Search for the cell housing the specified text and yield its [x, y] center coordinate. 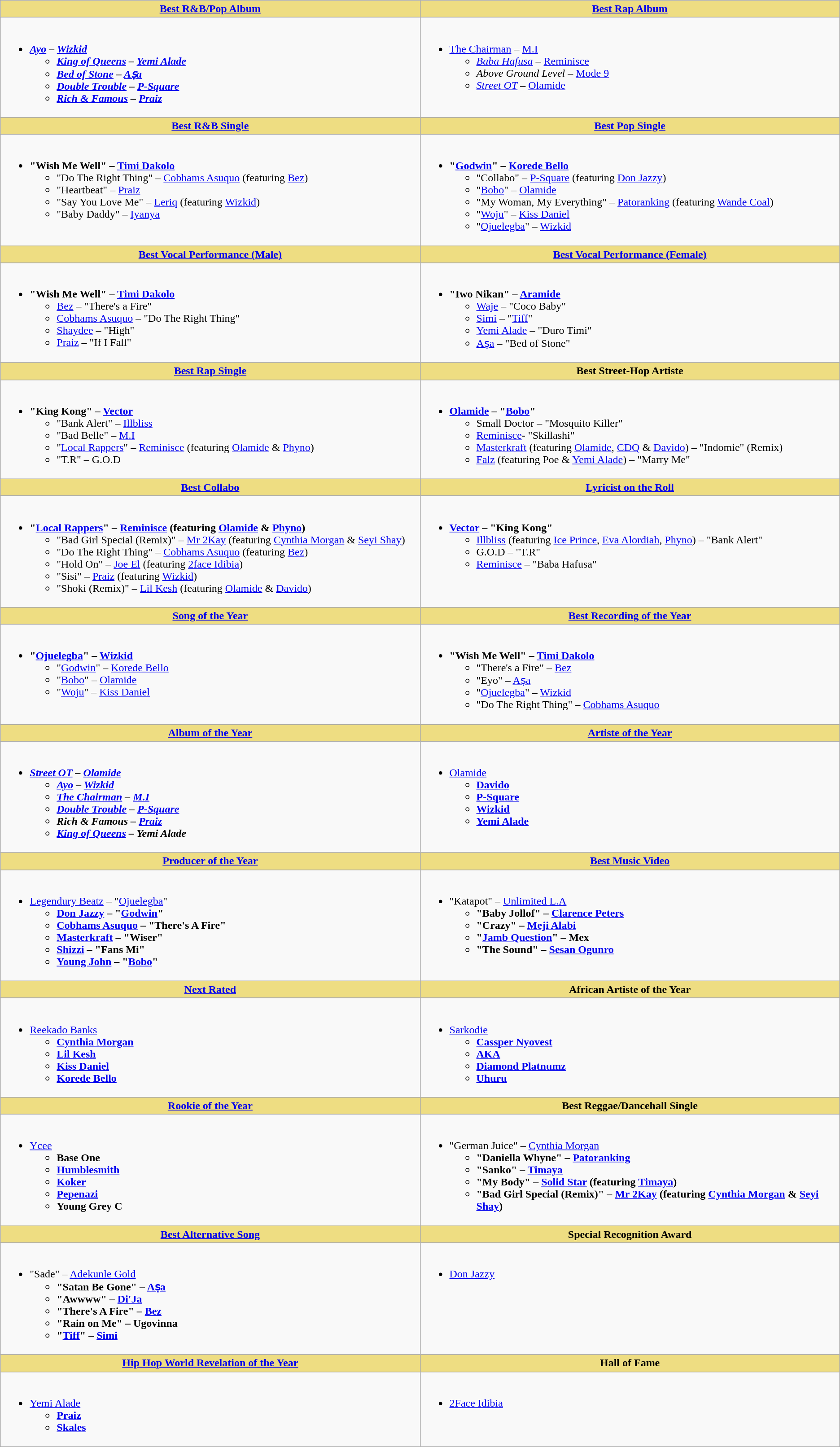
Song of the Year [210, 616]
Producer of the Year [210, 861]
"Sade" – Adekunle Gold"Satan Be Gone" – Aṣa"Awwww" – Di'Ja"There's A Fire" – Bez"Rain on Me" – Ugovinna"Tiff" – Simi [210, 1299]
Street OT – OlamideAyo – WizkidThe Chairman – M.IDouble Trouble – P-SquareRich & Famous – PraizKing of Queens – Yemi Alade [210, 797]
"Ojuelegba" – Wizkid"Godwin" – Korede Bello"Bobo" – Olamide"Woju" – Kiss Daniel [210, 674]
"Iwo Nikan" – AramideWaje – "Coco Baby"Simi – "Tiff"Yemi Alade – "Duro Timi"Aṣa – "Bed of Stone" [630, 313]
Sarkodie Cassper Nyovest AKA Diamond Platnumz Uhuru [630, 1047]
Vector – "King Kong"Illbliss (featuring Ice Prince, Eva Alordiah, Phyno) – "Bank Alert"G.O.D – "T.R"Reminisce – "Baba Hafusa" [630, 551]
Best Rap Album [630, 9]
Rookie of the Year [210, 1106]
Best Music Video [630, 861]
Yemi AladePraizSkales [210, 1409]
Hall of Fame [630, 1363]
Ayo – WizkidKing of Queens – Yemi AladeBed of Stone – AṣaDouble Trouble – P-SquareRich & Famous – Praiz [210, 67]
Album of the Year [210, 733]
"Katapot" – Unlimited L.A"Baby Jollof" – Clarence Peters"Crazy" – Meji Alabi"Jamb Question" – Mex"The Sound" – Sesan Ogunro [630, 925]
Best Vocal Performance (Female) [630, 254]
Best Reggae/Dancehall Single [630, 1106]
Best Recording of the Year [630, 616]
Next Rated [210, 989]
Best Rap Single [210, 371]
Reekado BanksCynthia MorganLil KeshKiss DanielKorede Bello [210, 1047]
The Chairman – M.IBaba Hafusa – ReminisceAbove Ground Level – Mode 9Street OT – Olamide [630, 67]
Best R&B Single [210, 126]
Best Street-Hop Artiste [630, 371]
Hip Hop World Revelation of the Year [210, 1363]
2Face Idibia [630, 1409]
Best Pop Single [630, 126]
OlamideDavidoP-SquareWizkidYemi Alade [630, 797]
Artiste of the Year [630, 733]
Lyricist on the Roll [630, 487]
Best R&B/Pop Album [210, 9]
Don Jazzy [630, 1299]
"Wish Me Well" – Timi DakoloBez – "There's a Fire"Cobhams Asuquo – "Do The Right Thing"Shaydee – "High"Praiz – "If I Fall" [210, 313]
African Artiste of the Year [630, 989]
"Wish Me Well" – Timi Dakolo"There's a Fire" – Bez"Eyo" – Aṣa"Ojuelegba" – Wizkid"Do The Right Thing" – Cobhams Asuquo [630, 674]
YceeBase OneHumblesmithKokerPepenaziYoung Grey C [210, 1170]
Best Collabo [210, 487]
Legendury Beatz – "Ojuelegba"Don Jazzy – "Godwin"Cobhams Asuquo – "There's A Fire"Masterkraft – "Wiser"Shizzi – "Fans Mi"Young John – "Bobo" [210, 925]
"King Kong" – Vector"Bank Alert" – Illbliss"Bad Belle" – M.I"Local Rappers" – Reminisce (featuring Olamide & Phyno)"T.R" – G.O.D [210, 429]
Special Recognition Award [630, 1234]
Best Vocal Performance (Male) [210, 254]
Best Alternative Song [210, 1234]
